Provide the (X, Y) coordinate of the cell's center where the given text is located.  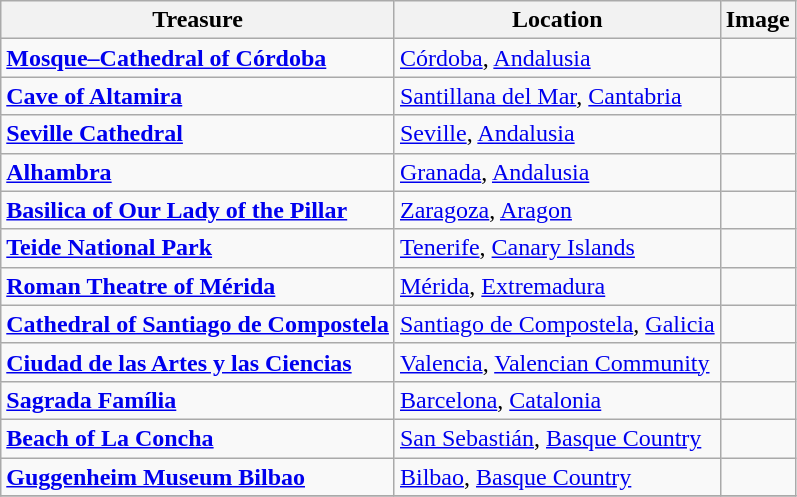
Tenerife, Canary Islands (557, 248)
Cathedral of Santiago de Compostela (198, 324)
Valencia, Valencian Community (557, 362)
Image (758, 20)
Santillana del Mar, Cantabria (557, 96)
Mosque–Cathedral of Córdoba (198, 58)
Guggenheim Museum Bilbao (198, 477)
Zaragoza, Aragon (557, 210)
Ciudad de las Artes y las Ciencias (198, 362)
Location (557, 20)
Bilbao, Basque Country (557, 477)
Córdoba, Andalusia (557, 58)
Mérida, Extremadura (557, 286)
Barcelona, Catalonia (557, 400)
Sagrada Família (198, 400)
Beach of La Concha (198, 438)
Seville, Andalusia (557, 134)
Treasure (198, 20)
Granada, Andalusia (557, 172)
Santiago de Compostela, Galicia (557, 324)
Alhambra (198, 172)
Roman Theatre of Mérida (198, 286)
Teide National Park (198, 248)
Basilica of Our Lady of the Pillar (198, 210)
San Sebastián, Basque Country (557, 438)
Seville Cathedral (198, 134)
Cave of Altamira (198, 96)
